Return the [x, y] coordinate for the center point of the cell that contains the specified text.  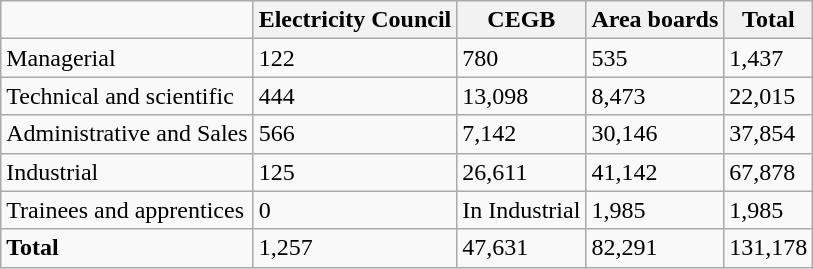
Industrial [127, 172]
8,473 [655, 96]
Electricity Council [355, 20]
26,611 [522, 172]
125 [355, 172]
37,854 [768, 134]
82,291 [655, 248]
566 [355, 134]
122 [355, 58]
In Industrial [522, 210]
1,257 [355, 248]
780 [522, 58]
0 [355, 210]
131,178 [768, 248]
Trainees and apprentices [127, 210]
67,878 [768, 172]
13,098 [522, 96]
Administrative and Sales [127, 134]
444 [355, 96]
Technical and scientific [127, 96]
Area boards [655, 20]
535 [655, 58]
41,142 [655, 172]
Managerial [127, 58]
1,437 [768, 58]
CEGB [522, 20]
47,631 [522, 248]
7,142 [522, 134]
22,015 [768, 96]
30,146 [655, 134]
